Output the (X, Y) coordinate of the center of the cell containing the given text.  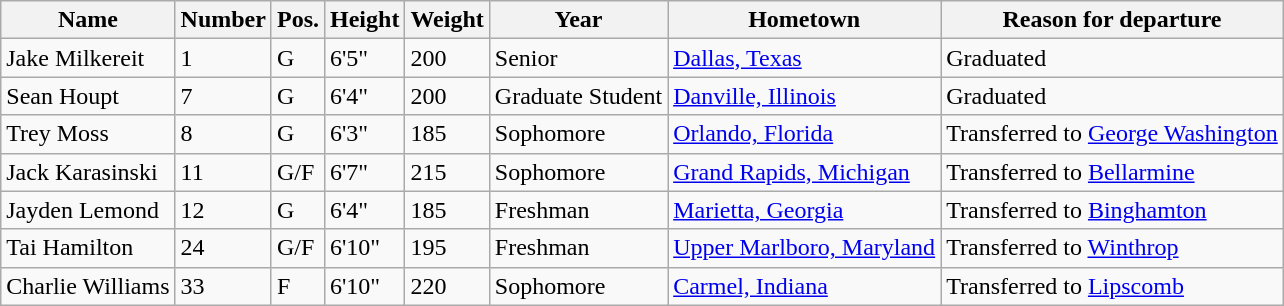
6'5" (365, 58)
Pos. (298, 20)
12 (223, 210)
11 (223, 172)
Weight (447, 20)
220 (447, 286)
Year (578, 20)
Jack Karasinski (88, 172)
Orlando, Florida (804, 134)
Dallas, Texas (804, 58)
Jake Milkereit (88, 58)
Number (223, 20)
6'7" (365, 172)
Tai Hamilton (88, 248)
Height (365, 20)
Hometown (804, 20)
Charlie Williams (88, 286)
Transferred to Bellarmine (1112, 172)
24 (223, 248)
Transferred to Winthrop (1112, 248)
Transferred to Lipscomb (1112, 286)
Name (88, 20)
215 (447, 172)
Transferred to George Washington (1112, 134)
Trey Moss (88, 134)
Grand Rapids, Michigan (804, 172)
1 (223, 58)
Carmel, Indiana (804, 286)
Marietta, Georgia (804, 210)
F (298, 286)
Reason for departure (1112, 20)
Jayden Lemond (88, 210)
Graduate Student (578, 96)
Upper Marlboro, Maryland (804, 248)
Transferred to Binghamton (1112, 210)
33 (223, 286)
Senior (578, 58)
6'3" (365, 134)
8 (223, 134)
195 (447, 248)
Sean Houpt (88, 96)
7 (223, 96)
Danville, Illinois (804, 96)
